Find where the given text appears and provide that cell's center as [X, Y] coordinate. 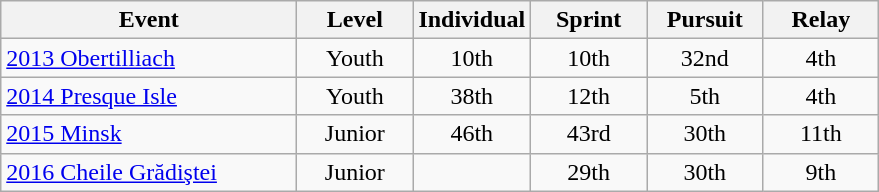
32nd [705, 58]
5th [705, 96]
9th [821, 172]
Sprint [589, 20]
Pursuit [705, 20]
11th [821, 134]
2014 Presque Isle [149, 96]
12th [589, 96]
Level [355, 20]
Individual [472, 20]
43rd [589, 134]
2015 Minsk [149, 134]
29th [589, 172]
Relay [821, 20]
Event [149, 20]
2016 Cheile Grădiştei [149, 172]
46th [472, 134]
2013 Obertilliach [149, 58]
38th [472, 96]
